Search for the cell housing the specified text and yield its (X, Y) center coordinate. 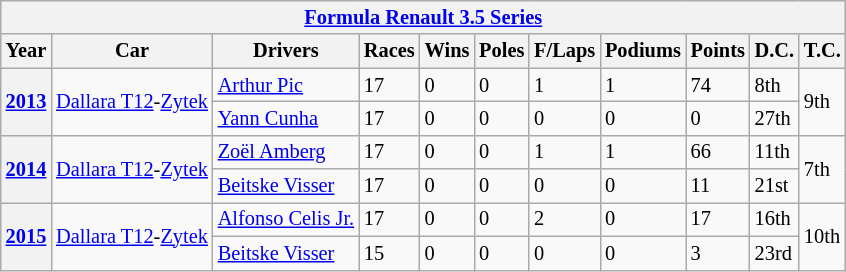
7th (822, 168)
2013 (26, 102)
T.C. (822, 51)
2015 (26, 236)
23rd (774, 253)
F/Laps (564, 51)
Zoël Amberg (286, 152)
Races (390, 51)
74 (718, 85)
Car (132, 51)
Arthur Pic (286, 85)
Poles (502, 51)
Year (26, 51)
27th (774, 118)
Alfonso Celis Jr. (286, 219)
Yann Cunha (286, 118)
Wins (448, 51)
Formula Renault 3.5 Series (424, 17)
2 (564, 219)
15 (390, 253)
11th (774, 152)
3 (718, 253)
66 (718, 152)
21st (774, 186)
9th (822, 102)
Podiums (643, 51)
16th (774, 219)
D.C. (774, 51)
Drivers (286, 51)
8th (774, 85)
10th (822, 236)
11 (718, 186)
2014 (26, 168)
Points (718, 51)
